Locate the cell with the specified text and output its [X, Y] center coordinate. 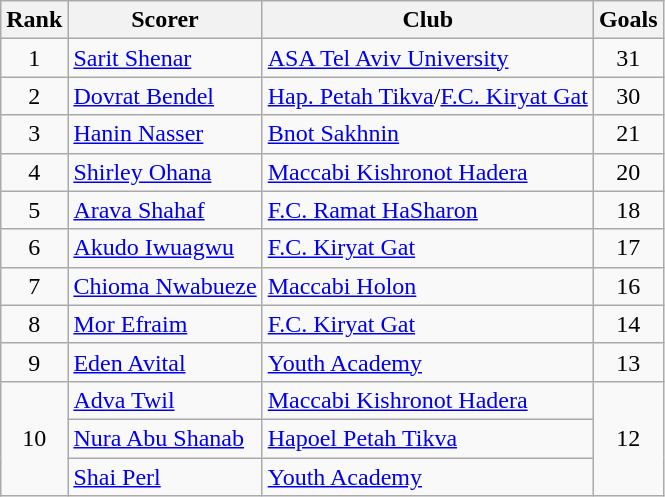
Chioma Nwabueze [165, 286]
Nura Abu Shanab [165, 438]
5 [34, 210]
Scorer [165, 20]
14 [628, 324]
10 [34, 438]
17 [628, 248]
Hapoel Petah Tikva [428, 438]
18 [628, 210]
20 [628, 172]
Hanin Nasser [165, 134]
Bnot Sakhnin [428, 134]
1 [34, 58]
Maccabi Holon [428, 286]
Eden Avital [165, 362]
Rank [34, 20]
ASA Tel Aviv University [428, 58]
Dovrat Bendel [165, 96]
Shirley Ohana [165, 172]
Arava Shahaf [165, 210]
7 [34, 286]
8 [34, 324]
3 [34, 134]
Shai Perl [165, 477]
Akudo Iwuagwu [165, 248]
16 [628, 286]
12 [628, 438]
Goals [628, 20]
2 [34, 96]
13 [628, 362]
9 [34, 362]
Club [428, 20]
6 [34, 248]
Hap. Petah Tikva/F.C. Kiryat Gat [428, 96]
Mor Efraim [165, 324]
F.C. Ramat HaSharon [428, 210]
Adva Twil [165, 400]
30 [628, 96]
Sarit Shenar [165, 58]
31 [628, 58]
4 [34, 172]
21 [628, 134]
